Provide the (X, Y) coordinate of the cell's center where the given text is located.  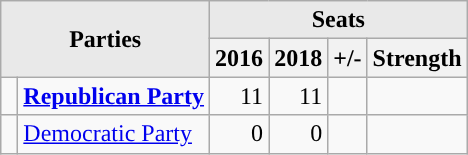
Democratic Party (114, 134)
2018 (298, 58)
Parties (106, 39)
2016 (240, 58)
Republican Party (114, 96)
Strength (417, 58)
Seats (338, 20)
+/- (348, 58)
